Find where the given text appears and provide that cell's center as (x, y) coordinate. 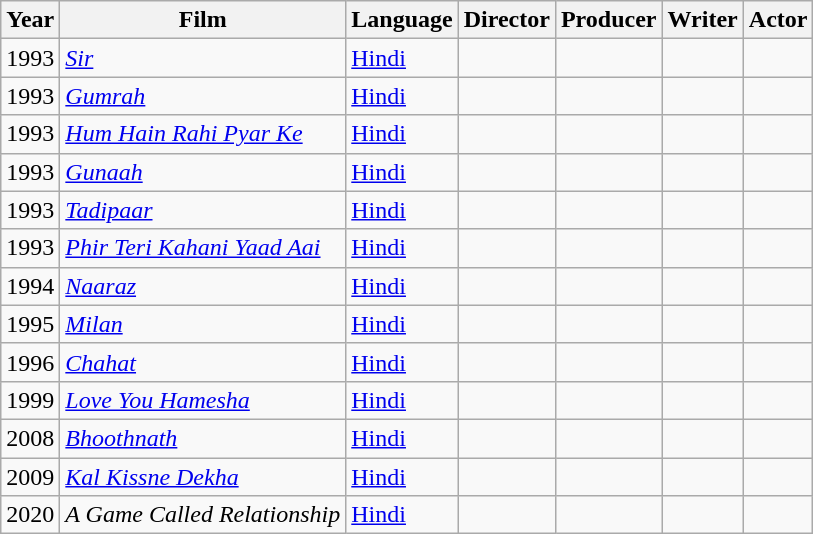
2008 (30, 438)
Naaraz (203, 286)
1996 (30, 362)
Kal Kissne Dekha (203, 477)
Producer (608, 20)
Hum Hain Rahi Pyar Ke (203, 134)
Film (203, 20)
2009 (30, 477)
A Game Called Relationship (203, 515)
2020 (30, 515)
Gunaah (203, 172)
Gumrah (203, 96)
Bhoothnath (203, 438)
Year (30, 20)
Love You Hamesha (203, 400)
Chahat (203, 362)
Director (506, 20)
Writer (702, 20)
Sir (203, 58)
Milan (203, 324)
1995 (30, 324)
Tadipaar (203, 210)
1999 (30, 400)
Language (402, 20)
1994 (30, 286)
Actor (778, 20)
Phir Teri Kahani Yaad Aai (203, 248)
